Provide the [x, y] coordinate of the cell's center where the given text is located.  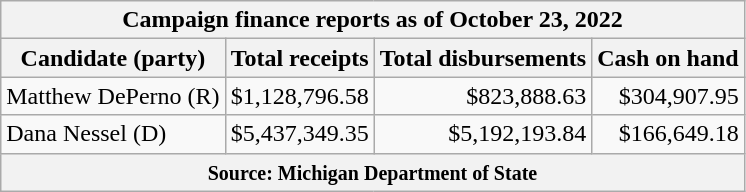
$166,649.18 [668, 134]
Matthew DePerno (R) [113, 96]
Source: Michigan Department of State [372, 172]
$5,437,349.35 [300, 134]
Dana Nessel (D) [113, 134]
Cash on hand [668, 58]
$304,907.95 [668, 96]
Total receipts [300, 58]
Candidate (party) [113, 58]
$5,192,193.84 [483, 134]
Total disbursements [483, 58]
$823,888.63 [483, 96]
Campaign finance reports as of October 23, 2022 [372, 20]
$1,128,796.58 [300, 96]
